Locate the cell with the specified text and output its [X, Y] center coordinate. 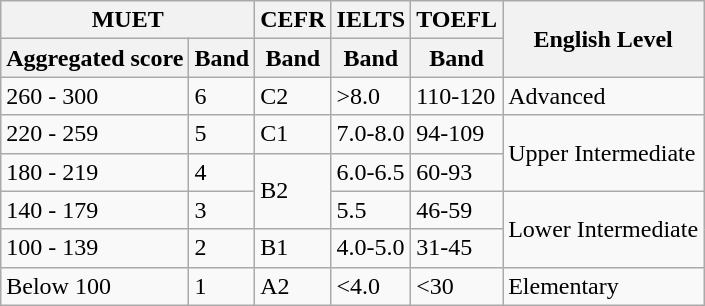
B2 [293, 191]
7.0-8.0 [371, 134]
140 - 179 [95, 210]
<30 [457, 286]
C2 [293, 96]
<4.0 [371, 286]
>8.0 [371, 96]
100 - 139 [95, 248]
A2 [293, 286]
Lower Intermediate [604, 229]
3 [222, 210]
260 - 300 [95, 96]
Aggregated score [95, 58]
110-120 [457, 96]
Upper Intermediate [604, 153]
TOEFL [457, 20]
94-109 [457, 134]
5 [222, 134]
4.0-5.0 [371, 248]
4 [222, 172]
5.5 [371, 210]
C1 [293, 134]
Below 100 [95, 286]
IELTS [371, 20]
60-93 [457, 172]
6.0-6.5 [371, 172]
Advanced [604, 96]
English Level [604, 39]
MUET [128, 20]
Elementary [604, 286]
180 - 219 [95, 172]
CEFR [293, 20]
46-59 [457, 210]
6 [222, 96]
220 - 259 [95, 134]
B1 [293, 248]
1 [222, 286]
2 [222, 248]
31-45 [457, 248]
